Locate the cell with the specified text and output its [x, y] center coordinate. 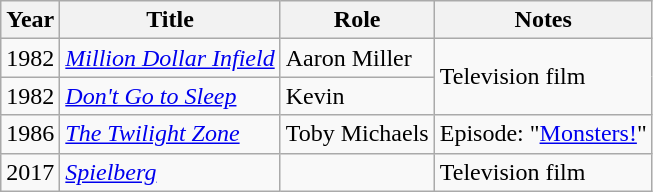
Notes [543, 20]
Toby Michaels [357, 134]
Year [30, 20]
The Twilight Zone [170, 134]
Title [170, 20]
Kevin [357, 96]
2017 [30, 172]
Aaron Miller [357, 58]
1986 [30, 134]
Don't Go to Sleep [170, 96]
Role [357, 20]
Spielberg [170, 172]
Episode: "Monsters!" [543, 134]
Million Dollar Infield [170, 58]
